Output the (X, Y) coordinate of the center of the cell containing the given text.  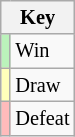
Defeat (42, 118)
Win (42, 51)
Draw (42, 85)
Key (38, 17)
